Scan for the cell matching the given text and deliver its (X, Y) coordinate at center. 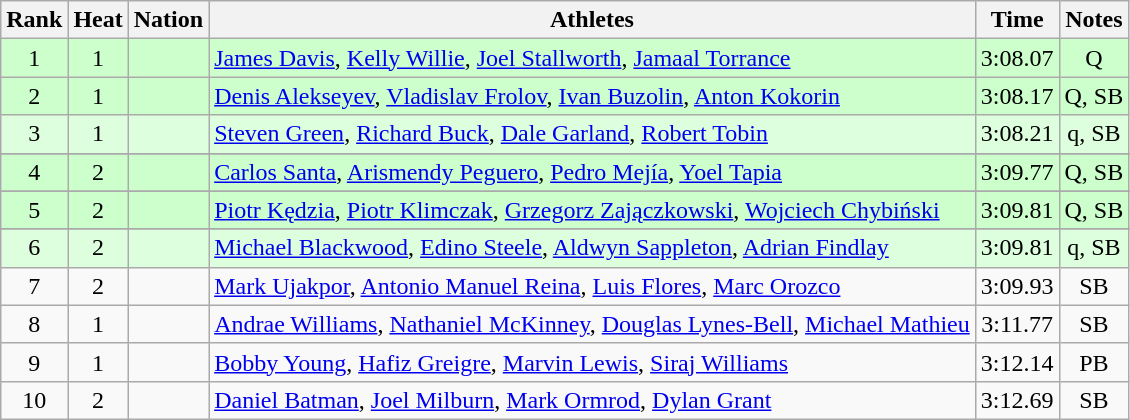
Piotr Kędzia, Piotr Klimczak, Grzegorz Zajączkowski, Wojciech Chybiński (592, 210)
10 (34, 400)
3:08.07 (1017, 58)
Mark Ujakpor, Antonio Manuel Reina, Luis Flores, Marc Orozco (592, 286)
3:12.69 (1017, 400)
3:12.14 (1017, 362)
9 (34, 362)
Notes (1094, 20)
Q (1094, 58)
Nation (168, 20)
3:08.17 (1017, 96)
3:08.21 (1017, 134)
Carlos Santa, Arismendy Peguero, Pedro Mejía, Yoel Tapia (592, 172)
3:09.77 (1017, 172)
3:11.77 (1017, 324)
3 (34, 134)
7 (34, 286)
4 (34, 172)
Bobby Young, Hafiz Greigre, Marvin Lewis, Siraj Williams (592, 362)
Steven Green, Richard Buck, Dale Garland, Robert Tobin (592, 134)
6 (34, 248)
Denis Alekseyev, Vladislav Frolov, Ivan Buzolin, Anton Kokorin (592, 96)
Athletes (592, 20)
5 (34, 210)
Time (1017, 20)
8 (34, 324)
Daniel Batman, Joel Milburn, Mark Ormrod, Dylan Grant (592, 400)
PB (1094, 362)
Andrae Williams, Nathaniel McKinney, Douglas Lynes-Bell, Michael Mathieu (592, 324)
3:09.93 (1017, 286)
Rank (34, 20)
Michael Blackwood, Edino Steele, Aldwyn Sappleton, Adrian Findlay (592, 248)
James Davis, Kelly Willie, Joel Stallworth, Jamaal Torrance (592, 58)
Heat (98, 20)
